Search for the cell housing the specified text and yield its [x, y] center coordinate. 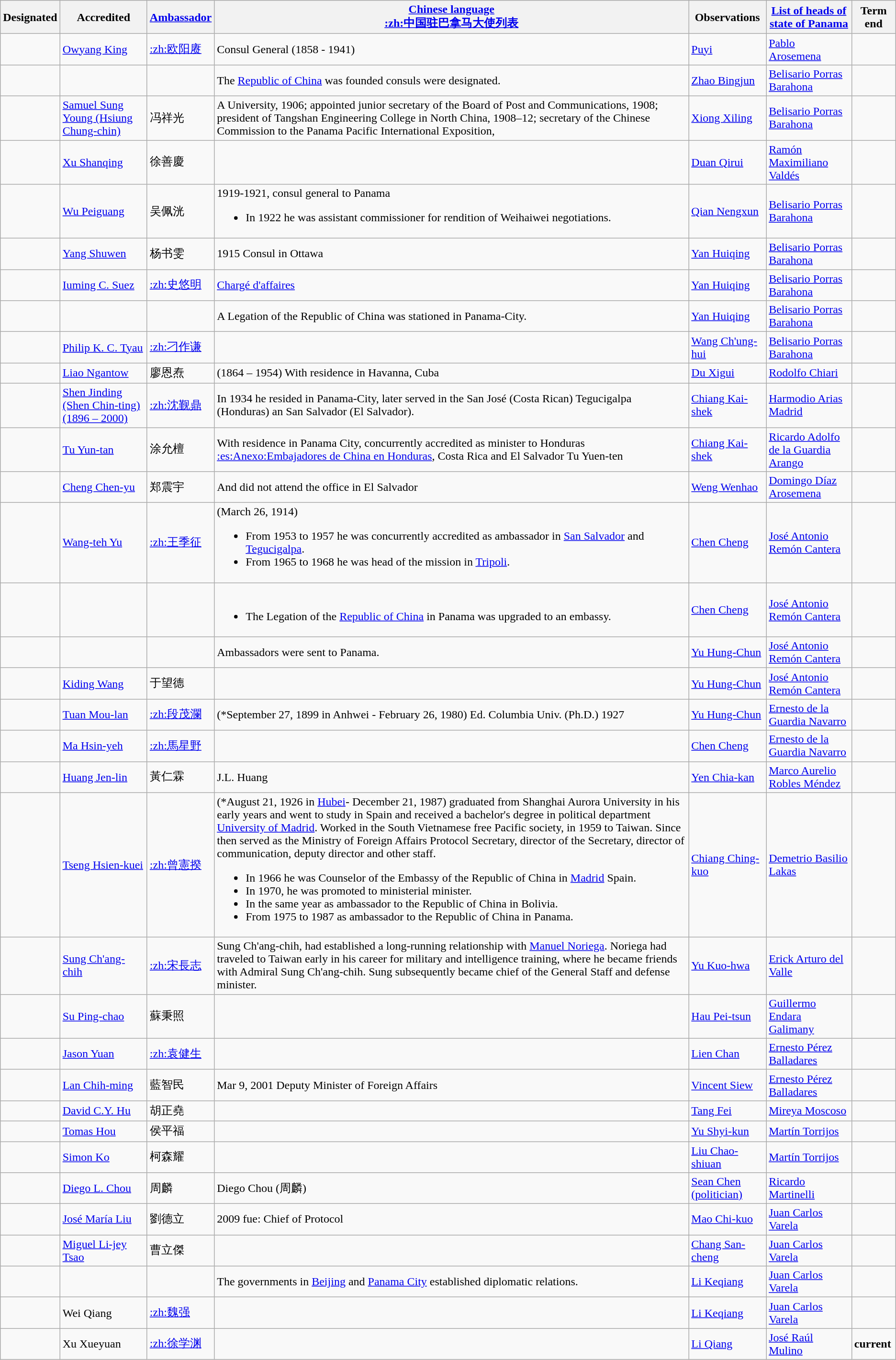
Su Ping-chao [103, 1016]
Xiong Xiling [728, 118]
Sung Ch'ang-chih [103, 965]
J.L. Huang [452, 777]
Ambassador [180, 17]
Domingo Díaz Arosemena [809, 487]
Duan Qirui [728, 162]
Harmodio Arias Madrid [809, 405]
Vincent Siew [728, 1085]
Designated [30, 17]
Liu Chao-shiuan [728, 1157]
徐善慶 [180, 162]
Tang Fei [728, 1111]
Du Xigui [728, 374]
Jason Yuan [103, 1054]
In 1934 he resided in Panama-City, later served in the San José (Costa Rican) Tegucigalpa (Honduras) an San Salvador (El Salvador). [452, 405]
Simon Ko [103, 1157]
Observations [728, 17]
And did not attend the office in El Salvador [452, 487]
柯森耀 [180, 1157]
郑震宇 [180, 487]
Samuel Sung Young (Hsiung Chung-chin) [103, 118]
:zh:段茂瀾 [180, 714]
Kiding Wang [103, 684]
The Republic of China was founded consuls were designated. [452, 80]
(1864 – 1954) With residence in Havanna, Cuba [452, 374]
Yu Shyi-kun [728, 1131]
Chinese language :zh:中国驻巴拿马大使列表 [452, 17]
Lan Chih-ming [103, 1085]
Tseng Hsien-kuei [103, 865]
:zh:徐学渊 [180, 1344]
José Raúl Mulino [809, 1344]
Tu Yun-tan [103, 449]
Zhao Bingjun [728, 80]
Mao Chi-kuo [728, 1219]
Qian Nengxun [728, 212]
蘇秉照 [180, 1016]
1919-1921, consul general to PanamaIn 1922 he was assistant commissioner for rendition of Weihaiwei negotiations. [452, 212]
:zh:曾憲揆 [180, 865]
A Legation of the Republic of China was stationed in Panama-City. [452, 316]
:zh:沈觐鼎 [180, 405]
Sean Chen (politician) [728, 1189]
Ambassadors were sent to Panama. [452, 652]
Li Qiang [728, 1344]
冯祥光 [180, 118]
Diego L. Chou [103, 1189]
Tomas Hou [103, 1131]
Iuming C. Suez [103, 285]
:zh:宋長志 [180, 965]
Wang Ch'ung-hui [728, 348]
Ricardo Martinelli [809, 1189]
:zh:王季征 [180, 543]
José María Liu [103, 1219]
Chargé d'affaires [452, 285]
(*September 27, 1899 in Anhwei - February 26, 1980) Ed. Columbia Univ. (Ph.D.) 1927 [452, 714]
The governments in Beijing and Panama City established diplomatic relations. [452, 1281]
:zh:史悠明 [180, 285]
Marco Aurelio Robles Méndez [809, 777]
周麟 [180, 1189]
2009 fue: Chief of Protocol [452, 1219]
Consul General (1858 - 1941) [452, 49]
于望德 [180, 684]
Huang Jen-lin [103, 777]
Yang Shuwen [103, 254]
Mar 9, 2001 Deputy Minister of Foreign Affairs [452, 1085]
Yen Chia-kan [728, 777]
1915 Consul in Ottawa [452, 254]
劉德立 [180, 1219]
Erick Arturo del Valle [809, 965]
Puyi [728, 49]
Ricardo Adolfo de la Guardia Arango [809, 449]
current [874, 1344]
Lien Chan [728, 1054]
Rodolfo Chiari [809, 374]
Owyang King [103, 49]
Philip K. C. Tyau [103, 348]
涂允檀 [180, 449]
The Legation of the Republic of China in Panama was upgraded to an embassy. [452, 610]
Liao Ngantow [103, 374]
侯平福 [180, 1131]
:zh:馬星野 [180, 746]
黃仁霖 [180, 777]
:zh:袁健生 [180, 1054]
Wang-teh Yu [103, 543]
Shen Jinding (Shen Chin-ting) (1896 – 2000) [103, 405]
Demetrio Basilio Lakas [809, 865]
杨书雯 [180, 254]
Ma Hsin-yeh [103, 746]
Weng Wenhao [728, 487]
吴佩洸 [180, 212]
Tuan Mou-lan [103, 714]
Wu Peiguang [103, 212]
Miguel Li-jey Tsao [103, 1251]
Chiang Ching-kuo [728, 865]
Chang San-cheng [728, 1251]
廖恩焘 [180, 374]
藍智民 [180, 1085]
:zh:欧阳赓 [180, 49]
Term end [874, 17]
Pablo Arosemena [809, 49]
Yu Kuo-hwa [728, 965]
Cheng Chen-yu [103, 487]
Hau Pei-tsun [728, 1016]
:zh:魏强 [180, 1313]
Ramón Maximiliano Valdés [809, 162]
Wei Qiang [103, 1313]
List of heads of state of Panama [809, 17]
Mireya Moscoso [809, 1111]
Diego Chou (周麟) [452, 1189]
David C.Y. Hu [103, 1111]
Accredited [103, 17]
Guillermo Endara Galimany [809, 1016]
胡正堯 [180, 1111]
Xu Shanqing [103, 162]
Xu Xueyuan [103, 1344]
曹立傑 [180, 1251]
:zh:刁作谦 [180, 348]
